Extract the (X, Y) coordinate from the center of the cell holding the provided text.  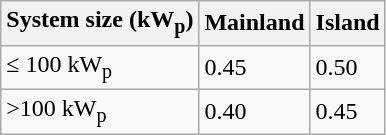
Mainland (254, 23)
0.50 (348, 67)
0.40 (254, 111)
System size (kWp) (100, 23)
>100 kWp (100, 111)
Island (348, 23)
≤ 100 kWp (100, 67)
